For the text-containing cell, return its midpoint in (X, Y) coordinate format. 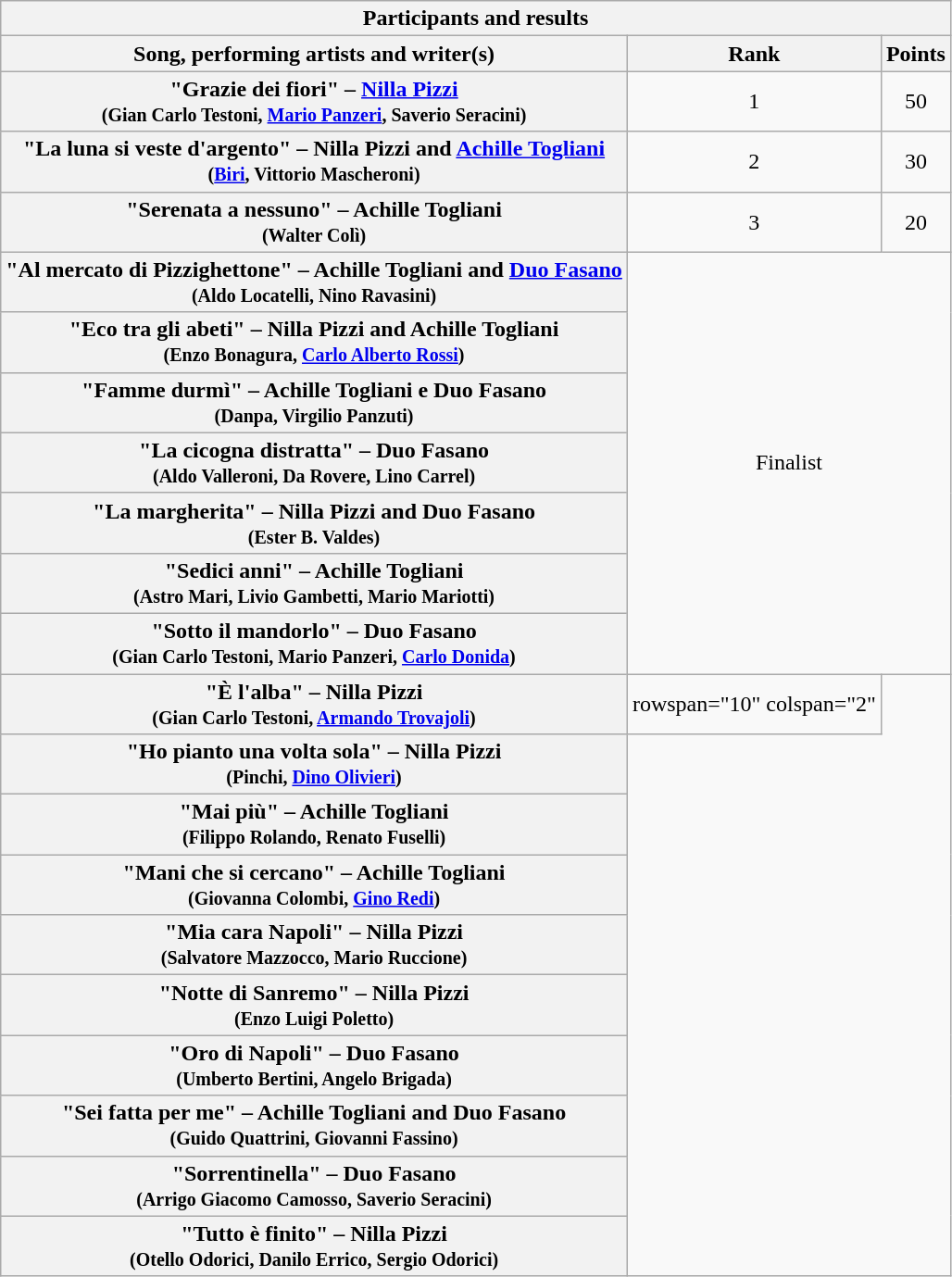
"Mia cara Napoli" – Nilla Pizzi(Salvatore Mazzocco, Mario Ruccione) (315, 945)
"Oro di Napoli" – Duo Fasano(Umberto Bertini, Angelo Brigada) (315, 1065)
"Mani che si cercano" – Achille Togliani(Giovanna Colombi, Gino Redi) (315, 885)
1 (754, 102)
2 (754, 161)
"Sei fatta per me" – Achille Togliani and Duo Fasano(Guido Quattrini, Giovanni Fassino) (315, 1126)
rowspan="10" colspan="2" (754, 704)
"La luna si veste d'argento" – Nilla Pizzi and Achille Togliani(Biri, Vittorio Mascheroni) (315, 161)
"Al mercato di Pizzighettone" – Achille Togliani and Duo Fasano(Aldo Locatelli, Nino Ravasini) (315, 282)
"Eco tra gli abeti" – Nilla Pizzi and Achille Togliani (Enzo Bonagura, Carlo Alberto Rossi) (315, 343)
"Mai più" – Achille Togliani(Filippo Rolando, Renato Fuselli) (315, 824)
Points (915, 54)
Rank (754, 54)
"Notte di Sanremo" – Nilla Pizzi(Enzo Luigi Poletto) (315, 1006)
"Sotto il mandorlo" – Duo Fasano(Gian Carlo Testoni, Mario Panzeri, Carlo Donida) (315, 643)
"Tutto è finito" – Nilla Pizzi(Otello Odorici, Danilo Errico, Sergio Odorici) (315, 1246)
3 (754, 222)
50 (915, 102)
"La cicogna distratta" – Duo Fasano(Aldo Valleroni, Da Rovere, Lino Carrel) (315, 463)
30 (915, 161)
"Ho pianto una volta sola" – Nilla Pizzi(Pinchi, Dino Olivieri) (315, 765)
Participants and results (476, 19)
"Serenata a nessuno" – Achille Togliani(Walter Colì) (315, 222)
"È l'alba" – Nilla Pizzi(Gian Carlo Testoni, Armando Trovajoli) (315, 704)
"Grazie dei fiori" – Nilla Pizzi(Gian Carlo Testoni, Mario Panzeri, Saverio Seracini) (315, 102)
20 (915, 222)
"Sorrentinella" – Duo Fasano(Arrigo Giacomo Camosso, Saverio Seracini) (315, 1185)
Finalist (789, 463)
"La margherita" – Nilla Pizzi and Duo Fasano(Ester B. Valdes) (315, 522)
Song, performing artists and writer(s) (315, 54)
"Famme durmì" – Achille Togliani e Duo Fasano(Danpa, Virgilio Panzuti) (315, 402)
"Sedici anni" – Achille Togliani(Astro Mari, Livio Gambetti, Mario Mariotti) (315, 583)
